Output the (x, y) coordinate of the center of the cell containing the given text.  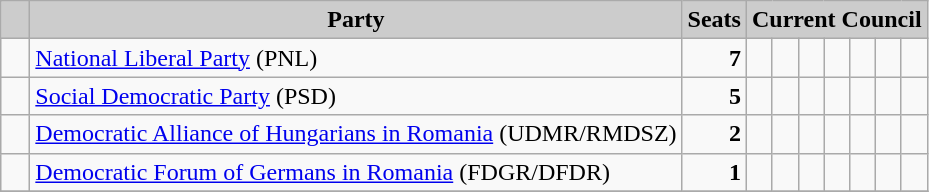
5 (714, 96)
2 (714, 134)
Current Council (836, 20)
Party (356, 20)
Democratic Forum of Germans in Romania (FDGR/DFDR) (356, 172)
National Liberal Party (PNL) (356, 58)
1 (714, 172)
7 (714, 58)
Social Democratic Party (PSD) (356, 96)
Democratic Alliance of Hungarians in Romania (UDMR/RMDSZ) (356, 134)
Seats (714, 20)
